Output the (X, Y) coordinate of the center of the cell containing the given text.  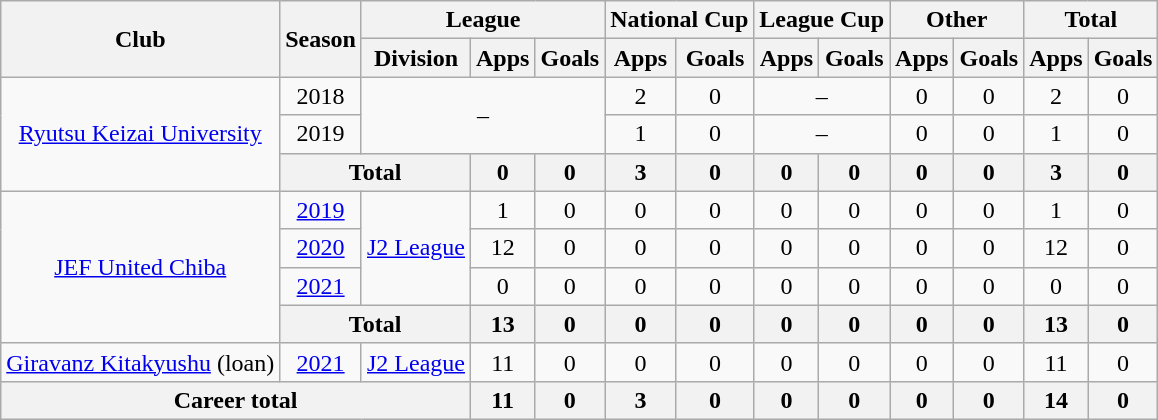
14 (1056, 400)
Season (321, 39)
Career total (236, 400)
Club (140, 39)
League (482, 20)
Giravanz Kitakyushu (loan) (140, 362)
2018 (321, 96)
Division (416, 58)
National Cup (680, 20)
League Cup (822, 20)
Ryutsu Keizai University (140, 134)
JEF United Chiba (140, 267)
Other (957, 20)
2020 (321, 248)
